Determine the (x, y) coordinate at the center of the cell enclosing the given text.  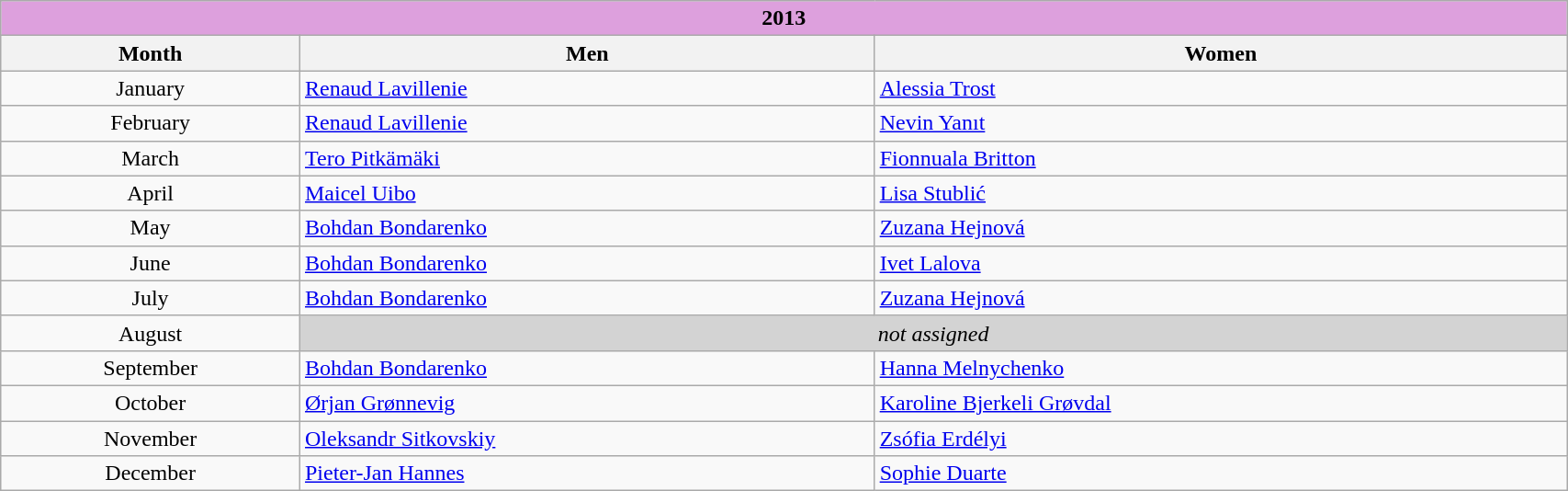
January (151, 88)
April (151, 193)
Pieter-Jan Hannes (587, 474)
not assigned (933, 333)
May (151, 228)
Nevin Yanıt (1220, 123)
Hanna Melnychenko (1220, 368)
Men (587, 53)
Alessia Trost (1220, 88)
Tero Pitkämäki (587, 158)
Maicel Uibo (587, 193)
Zsófia Erdélyi (1220, 439)
June (151, 263)
August (151, 333)
Ivet Lalova (1220, 263)
September (151, 368)
December (151, 474)
Ørjan Grønnevig (587, 403)
Month (151, 53)
Fionnuala Britton (1220, 158)
October (151, 403)
Sophie Duarte (1220, 474)
Karoline Bjerkeli Grøvdal (1220, 403)
July (151, 298)
March (151, 158)
November (151, 439)
February (151, 123)
Women (1220, 53)
Oleksandr Sitkovskiy (587, 439)
2013 (784, 18)
Lisa Stublić (1220, 193)
